Find where the given text appears and provide that cell's center as (X, Y) coordinate. 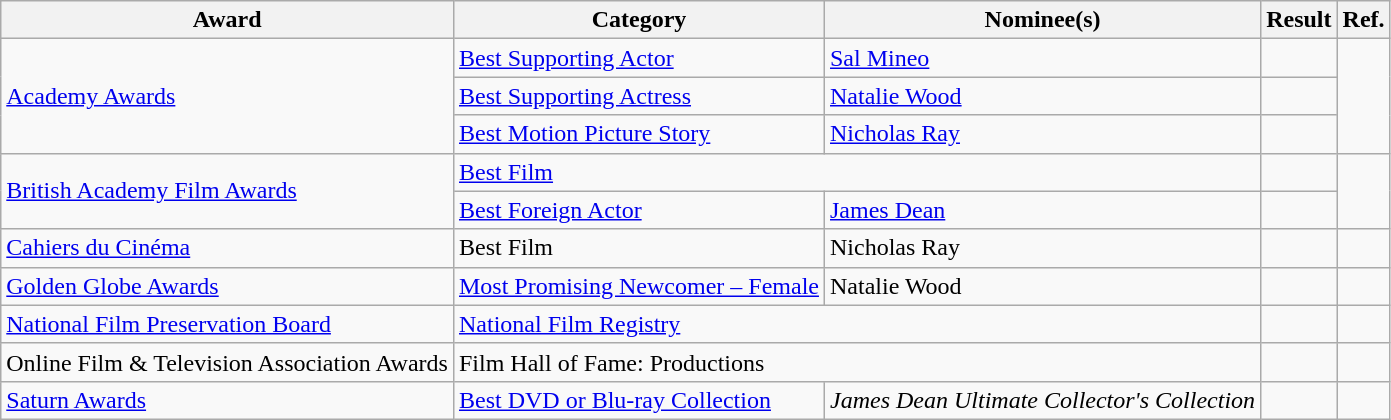
Film Hall of Fame: Productions (856, 362)
Best Foreign Actor (638, 210)
Ref. (1364, 20)
Saturn Awards (228, 400)
Most Promising Newcomer – Female (638, 286)
National Film Preservation Board (228, 324)
Result (1299, 20)
Cahiers du Cinéma (228, 248)
Best Motion Picture Story (638, 134)
National Film Registry (856, 324)
Sal Mineo (1042, 58)
Academy Awards (228, 96)
Category (638, 20)
Best Supporting Actor (638, 58)
Online Film & Television Association Awards (228, 362)
Best DVD or Blu-ray Collection (638, 400)
British Academy Film Awards (228, 191)
Best Supporting Actress (638, 96)
James Dean (1042, 210)
James Dean Ultimate Collector's Collection (1042, 400)
Golden Globe Awards (228, 286)
Award (228, 20)
Nominee(s) (1042, 20)
